For the text-containing cell, return its midpoint in (X, Y) coordinate format. 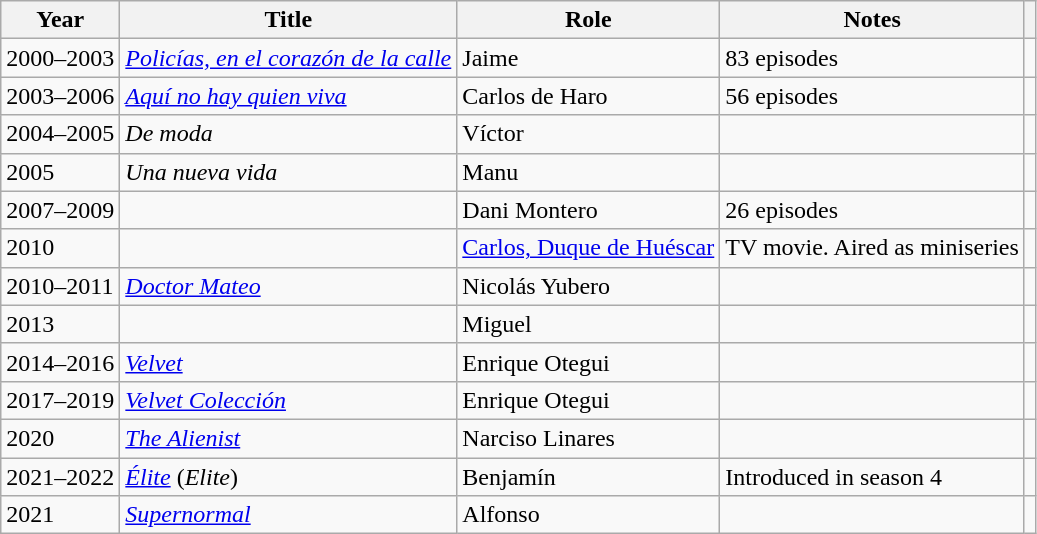
Velvet Colección (288, 400)
2017–2019 (60, 400)
2014–2016 (60, 362)
2010 (60, 248)
Narciso Linares (588, 438)
Jaime (588, 58)
56 episodes (872, 96)
2021 (60, 515)
83 episodes (872, 58)
Carlos de Haro (588, 96)
Élite (Elite) (288, 477)
Role (588, 20)
2003–2006 (60, 96)
Dani Montero (588, 210)
Year (60, 20)
TV movie. Aired as miniseries (872, 248)
Nicolás Yubero (588, 286)
2005 (60, 172)
2007–2009 (60, 210)
Aquí no hay quien viva (288, 96)
Víctor (588, 134)
Policías, en el corazón de la calle (288, 58)
2013 (60, 324)
2000–2003 (60, 58)
2004–2005 (60, 134)
2020 (60, 438)
Alfonso (588, 515)
Manu (588, 172)
26 episodes (872, 210)
2010–2011 (60, 286)
Miguel (588, 324)
Carlos, Duque de Huéscar (588, 248)
The Alienist (288, 438)
Title (288, 20)
Velvet (288, 362)
2021–2022 (60, 477)
Supernormal (288, 515)
Doctor Mateo (288, 286)
De moda (288, 134)
Una nueva vida (288, 172)
Notes (872, 20)
Introduced in season 4 (872, 477)
Benjamín (588, 477)
